Identify which cell holds the provided text, then report its [x, y] central coordinate. 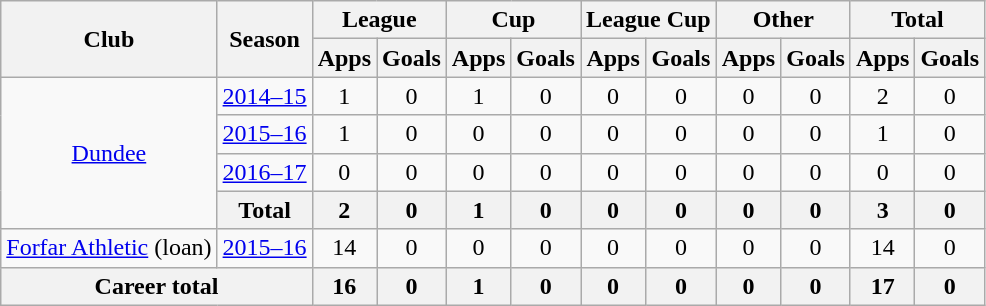
League Cup [648, 20]
Season [264, 39]
Club [109, 39]
Career total [156, 286]
17 [882, 286]
2016–17 [264, 172]
Forfar Athletic (loan) [109, 248]
League [379, 20]
Other [783, 20]
16 [344, 286]
3 [882, 210]
Cup [513, 20]
Dundee [109, 153]
2014–15 [264, 96]
